Scan for the cell matching the given text and deliver its [X, Y] coordinate at center. 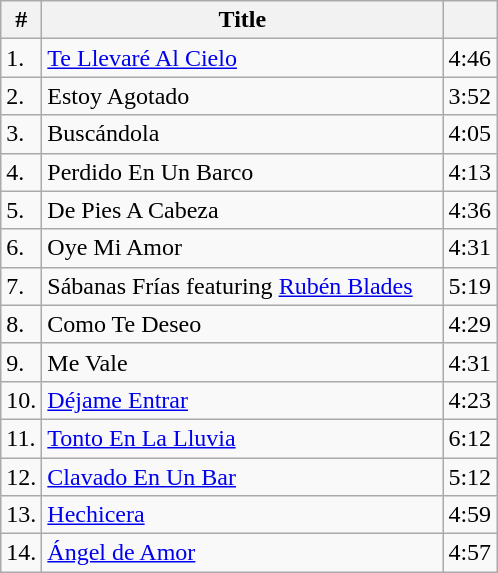
2. [22, 96]
6. [22, 248]
13. [22, 515]
Sábanas Frías featuring Rubén Blades [242, 286]
3. [22, 134]
4:05 [470, 134]
5:19 [470, 286]
8. [22, 324]
# [22, 20]
Como Te Deseo [242, 324]
4:23 [470, 400]
4:13 [470, 172]
Buscándola [242, 134]
9. [22, 362]
Me Vale [242, 362]
Title [242, 20]
3:52 [470, 96]
10. [22, 400]
6:12 [470, 438]
4:29 [470, 324]
11. [22, 438]
5:12 [470, 477]
7. [22, 286]
Clavado En Un Bar [242, 477]
4:36 [470, 210]
4. [22, 172]
Hechicera [242, 515]
12. [22, 477]
4:46 [470, 58]
Estoy Agotado [242, 96]
Ángel de Amor [242, 553]
Tonto En La Lluvia [242, 438]
Déjame Entrar [242, 400]
Oye Mi Amor [242, 248]
14. [22, 553]
Perdido En Un Barco [242, 172]
Te Llevaré Al Cielo [242, 58]
4:57 [470, 553]
5. [22, 210]
1. [22, 58]
De Pies A Cabeza [242, 210]
4:59 [470, 515]
